Search for the cell housing the specified text and yield its [X, Y] center coordinate. 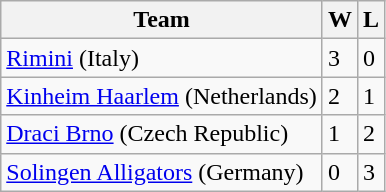
L [370, 20]
W [340, 20]
Kinheim Haarlem (Netherlands) [162, 96]
Draci Brno (Czech Republic) [162, 134]
Solingen Alligators (Germany) [162, 172]
Rimini (Italy) [162, 58]
Team [162, 20]
